Locate the cell with the specified text and output its [X, Y] center coordinate. 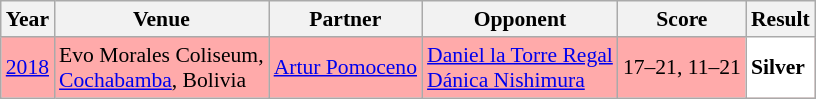
2018 [28, 68]
Artur Pomoceno [346, 68]
Score [682, 19]
Evo Morales Coliseum,Cochabamba, Bolivia [162, 68]
Year [28, 19]
Daniel la Torre Regal Dánica Nishimura [520, 68]
Venue [162, 19]
Partner [346, 19]
Opponent [520, 19]
17–21, 11–21 [682, 68]
Silver [780, 68]
Result [780, 19]
